Extract the [X, Y] coordinate from the center of the cell holding the provided text.  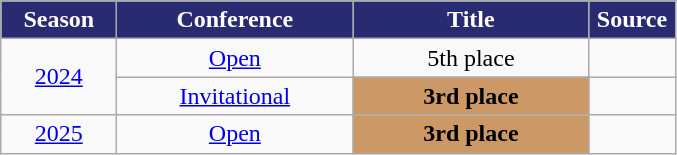
Source [632, 20]
Title [471, 20]
Conference [235, 20]
2025 [59, 134]
Invitational [235, 96]
2024 [59, 77]
Season [59, 20]
5th place [471, 58]
